Provide the (X, Y) coordinate of the cell's center where the given text is located.  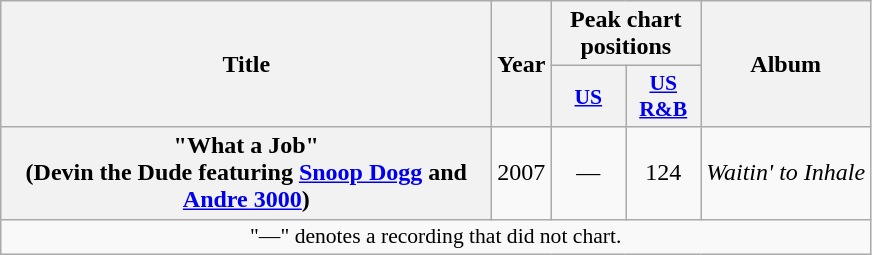
Year (522, 64)
Peak chart positions (626, 34)
Album (786, 64)
124 (664, 173)
"What a Job"(Devin the Dude featuring Snoop Dogg and Andre 3000) (246, 173)
USR&B (664, 96)
Title (246, 64)
"—" denotes a recording that did not chart. (436, 237)
US (588, 96)
Waitin' to Inhale (786, 173)
— (588, 173)
2007 (522, 173)
